Provide the (x, y) coordinate of the cell's center where the given text is located.  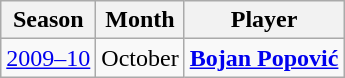
Month (140, 20)
Player (264, 20)
October (140, 58)
2009–10 (48, 58)
Bojan Popović (264, 58)
Season (48, 20)
